Output the [x, y] coordinate of the center of the cell containing the given text.  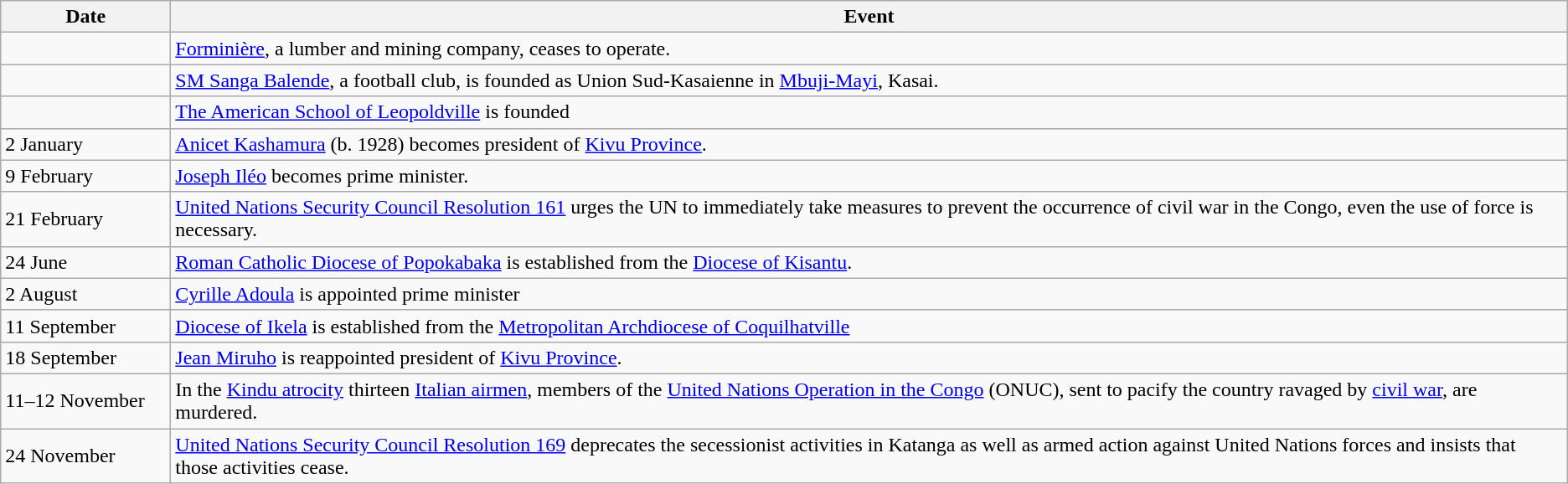
11–12 November [85, 400]
2 January [85, 144]
24 June [85, 262]
24 November [85, 456]
SM Sanga Balende, a football club, is founded as Union Sud-Kasaienne in Mbuji-Mayi, Kasai. [869, 80]
Diocese of Ikela is established from the Metropolitan Archdiocese of Coquilhatville [869, 326]
11 September [85, 326]
Jean Miruho is reappointed president of Kivu Province. [869, 358]
Date [85, 17]
Joseph Iléo becomes prime minister. [869, 176]
21 February [85, 219]
Cyrille Adoula is appointed prime minister [869, 294]
18 September [85, 358]
Event [869, 17]
Forminière, a lumber and mining company, ceases to operate. [869, 49]
2 August [85, 294]
Roman Catholic Diocese of Popokabaka is established from the Diocese of Kisantu. [869, 262]
The American School of Leopoldville is founded [869, 112]
Anicet Kashamura (b. 1928) becomes president of Kivu Province. [869, 144]
9 February [85, 176]
